Provide the [x, y] coordinate of the cell's center where the given text is located.  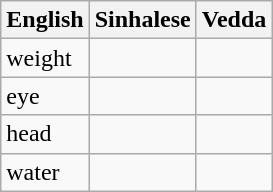
Vedda [234, 20]
Sinhalese [142, 20]
English [45, 20]
head [45, 134]
water [45, 172]
eye [45, 96]
weight [45, 58]
